Search for the cell housing the specified text and yield its (x, y) center coordinate. 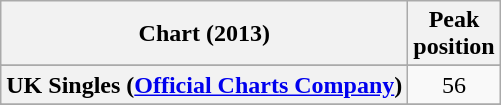
Peakposition (454, 34)
Chart (2013) (204, 34)
56 (454, 85)
UK Singles (Official Charts Company) (204, 85)
